Capture the cell that displays the provided text and extract its [x, y] central coordinate. 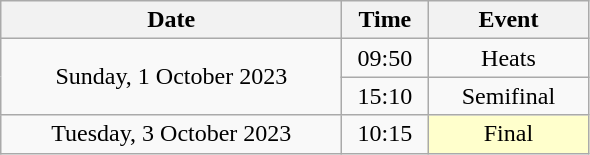
Heats [508, 58]
Final [508, 134]
09:50 [385, 58]
Tuesday, 3 October 2023 [172, 134]
Time [385, 20]
Semifinal [508, 96]
10:15 [385, 134]
Date [172, 20]
Sunday, 1 October 2023 [172, 77]
Event [508, 20]
15:10 [385, 96]
